For the text-containing cell, return its midpoint in (x, y) coordinate format. 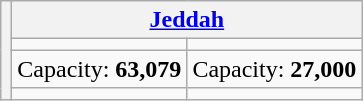
Capacity: 27,000 (274, 69)
Capacity: 63,079 (100, 69)
Jeddah (187, 20)
